Find where the given text appears and provide that cell's center as [x, y] coordinate. 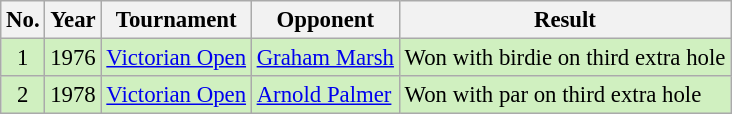
Won with par on third extra hole [564, 95]
Graham Marsh [325, 58]
2 [23, 95]
1976 [73, 58]
No. [23, 20]
Opponent [325, 20]
1978 [73, 95]
Tournament [176, 20]
Won with birdie on third extra hole [564, 58]
Year [73, 20]
1 [23, 58]
Result [564, 20]
Arnold Palmer [325, 95]
